Provide the [x, y] coordinate of the cell's center where the given text is located.  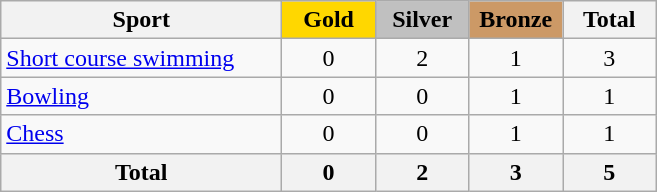
Bronze [516, 20]
Chess [142, 134]
Short course swimming [142, 58]
Sport [142, 20]
Bowling [142, 96]
Gold [329, 20]
Silver [422, 20]
5 [609, 172]
